Search for the cell housing the specified text and yield its (x, y) center coordinate. 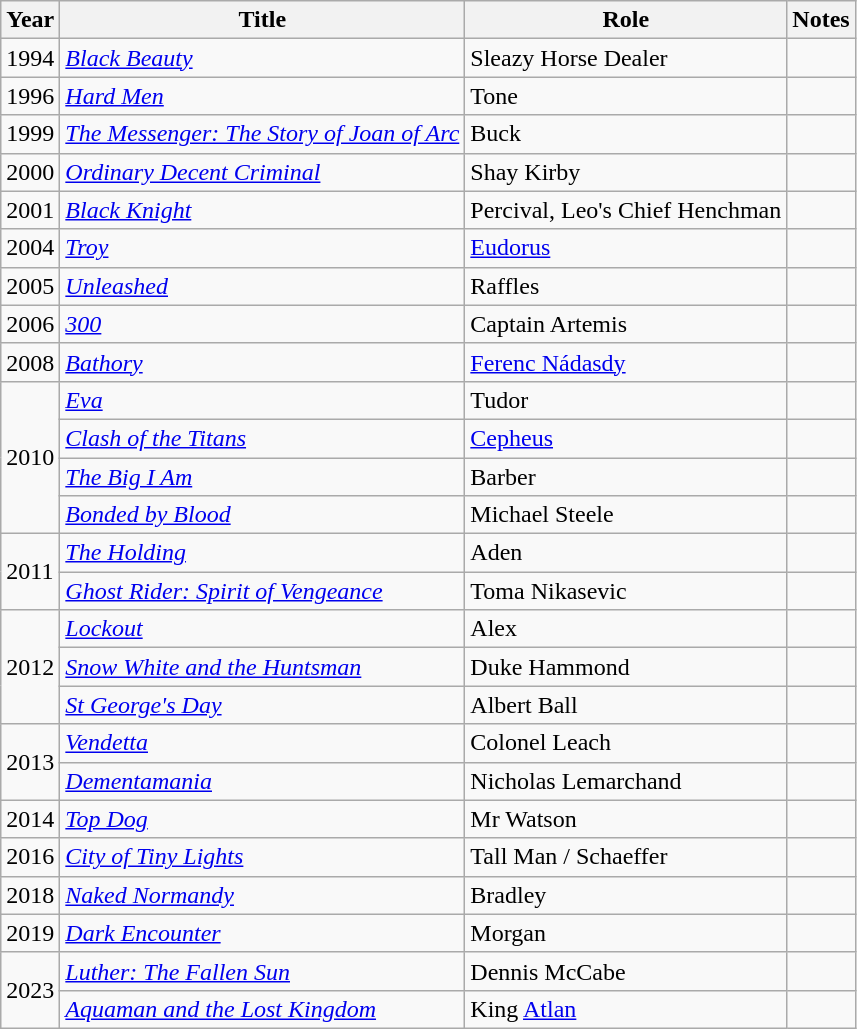
Barber (626, 477)
2000 (30, 172)
Black Knight (262, 210)
Ordinary Decent Criminal (262, 172)
Snow White and the Huntsman (262, 667)
2011 (30, 572)
2004 (30, 248)
Duke Hammond (626, 667)
Aden (626, 553)
Clash of the Titans (262, 438)
Dementamania (262, 781)
2012 (30, 667)
Bonded by Blood (262, 515)
Dark Encounter (262, 933)
Percival, Leo's Chief Henchman (626, 210)
Bradley (626, 895)
Luther: The Fallen Sun (262, 971)
The Messenger: The Story of Joan of Arc (262, 134)
2016 (30, 857)
Raffles (626, 286)
Eva (262, 400)
2019 (30, 933)
The Big I Am (262, 477)
Eudorus (626, 248)
1996 (30, 96)
Hard Men (262, 96)
Troy (262, 248)
Role (626, 20)
Notes (821, 20)
King Atlan (626, 1009)
Cepheus (626, 438)
Tall Man / Schaeffer (626, 857)
St George's Day (262, 705)
Year (30, 20)
Captain Artemis (626, 324)
Morgan (626, 933)
Shay Kirby (626, 172)
2013 (30, 762)
Black Beauty (262, 58)
Colonel Leach (626, 743)
Bathory (262, 362)
2014 (30, 819)
Dennis McCabe (626, 971)
2023 (30, 990)
1999 (30, 134)
Tone (626, 96)
2001 (30, 210)
Toma Nikasevic (626, 591)
2005 (30, 286)
Title (262, 20)
The Holding (262, 553)
Mr Watson (626, 819)
Unleashed (262, 286)
Tudor (626, 400)
Naked Normandy (262, 895)
2006 (30, 324)
Alex (626, 629)
2010 (30, 457)
Aquaman and the Lost Kingdom (262, 1009)
Vendetta (262, 743)
Ghost Rider: Spirit of Vengeance (262, 591)
Lockout (262, 629)
1994 (30, 58)
300 (262, 324)
Sleazy Horse Dealer (626, 58)
Top Dog (262, 819)
2018 (30, 895)
City of Tiny Lights (262, 857)
2008 (30, 362)
Michael Steele (626, 515)
Buck (626, 134)
Nicholas Lemarchand (626, 781)
Ferenc Nádasdy (626, 362)
Albert Ball (626, 705)
